Extract the [X, Y] coordinate from the center of the cell holding the provided text.  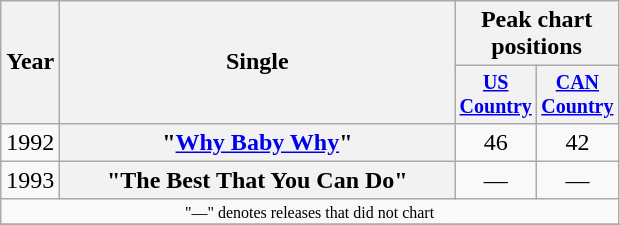
"The Best That You Can Do" [258, 180]
42 [578, 142]
"Why Baby Why" [258, 142]
Peak chartpositions [536, 34]
Single [258, 62]
46 [496, 142]
Year [30, 62]
1992 [30, 142]
1993 [30, 180]
"—" denotes releases that did not chart [310, 211]
CAN Country [578, 94]
US Country [496, 94]
